From the cell containing the given text, extract its center point as [x, y] coordinate. 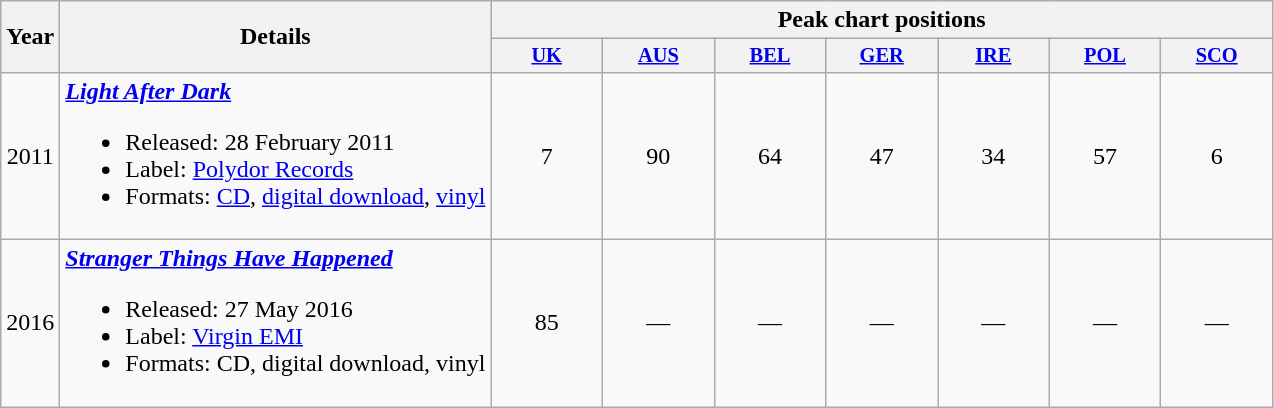
SCO [1217, 56]
AUS [659, 56]
6 [1217, 156]
IRE [994, 56]
UK [547, 56]
POL [1105, 56]
Details [276, 37]
34 [994, 156]
Peak chart positions [882, 20]
47 [882, 156]
GER [882, 56]
2016 [30, 324]
Stranger Things Have HappenedReleased: 27 May 2016Label: Virgin EMIFormats: CD, digital download, vinyl [276, 324]
64 [770, 156]
90 [659, 156]
57 [1105, 156]
7 [547, 156]
Light After DarkReleased: 28 February 2011Label: Polydor RecordsFormats: CD, digital download, vinyl [276, 156]
BEL [770, 56]
2011 [30, 156]
85 [547, 324]
Year [30, 37]
